Scan for the cell matching the given text and deliver its [X, Y] coordinate at center. 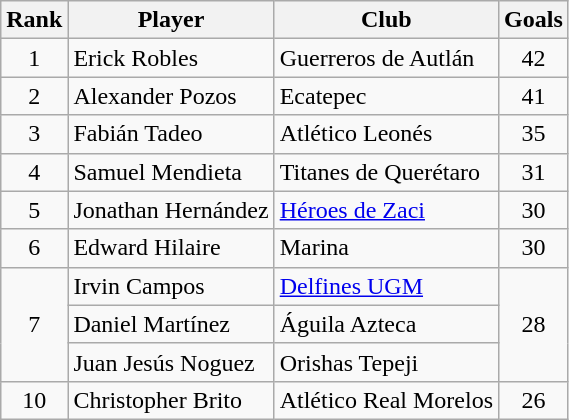
Orishas Tepeji [386, 362]
Goals [534, 20]
28 [534, 324]
Atlético Real Morelos [386, 400]
Erick Robles [171, 58]
Edward Hilaire [171, 248]
Marina [386, 248]
Atlético Leonés [386, 134]
35 [534, 134]
Águila Azteca [386, 324]
26 [534, 400]
41 [534, 96]
10 [34, 400]
Player [171, 20]
Ecatepec [386, 96]
Irvin Campos [171, 286]
Rank [34, 20]
31 [534, 172]
Guerreros de Autlán [386, 58]
2 [34, 96]
Alexander Pozos [171, 96]
Club [386, 20]
Titanes de Querétaro [386, 172]
Héroes de Zaci [386, 210]
3 [34, 134]
Jonathan Hernández [171, 210]
Juan Jesús Noguez [171, 362]
Christopher Brito [171, 400]
1 [34, 58]
6 [34, 248]
5 [34, 210]
4 [34, 172]
Delfines UGM [386, 286]
Daniel Martínez [171, 324]
Samuel Mendieta [171, 172]
Fabián Tadeo [171, 134]
42 [534, 58]
7 [34, 324]
